Output the [X, Y] coordinate of the center of the cell containing the given text.  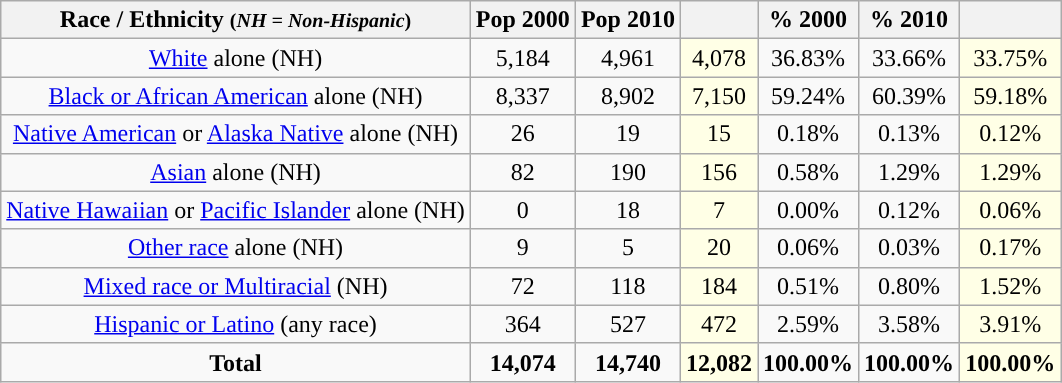
Pop 2000 [522, 20]
0.17% [1010, 248]
527 [628, 324]
9 [522, 248]
7,150 [718, 96]
Total [236, 362]
472 [718, 324]
20 [718, 248]
Native Hawaiian or Pacific Islander alone (NH) [236, 210]
36.83% [808, 58]
364 [522, 324]
5 [628, 248]
3.58% [910, 324]
Race / Ethnicity (NH = Non-Hispanic) [236, 20]
59.24% [808, 96]
% 2010 [910, 20]
0 [522, 210]
156 [718, 172]
3.91% [1010, 324]
14,740 [628, 362]
0.03% [910, 248]
190 [628, 172]
82 [522, 172]
18 [628, 210]
Mixed race or Multiracial (NH) [236, 286]
White alone (NH) [236, 58]
4,961 [628, 58]
12,082 [718, 362]
19 [628, 134]
Asian alone (NH) [236, 172]
Pop 2010 [628, 20]
2.59% [808, 324]
8,902 [628, 96]
15 [718, 134]
0.80% [910, 286]
1.52% [1010, 286]
0.00% [808, 210]
% 2000 [808, 20]
33.75% [1010, 58]
118 [628, 286]
0.51% [808, 286]
26 [522, 134]
5,184 [522, 58]
Native American or Alaska Native alone (NH) [236, 134]
60.39% [910, 96]
4,078 [718, 58]
Other race alone (NH) [236, 248]
7 [718, 210]
33.66% [910, 58]
72 [522, 286]
8,337 [522, 96]
14,074 [522, 362]
Black or African American alone (NH) [236, 96]
Hispanic or Latino (any race) [236, 324]
59.18% [1010, 96]
0.18% [808, 134]
184 [718, 286]
0.13% [910, 134]
0.58% [808, 172]
